Capture the cell that displays the provided text and extract its [X, Y] central coordinate. 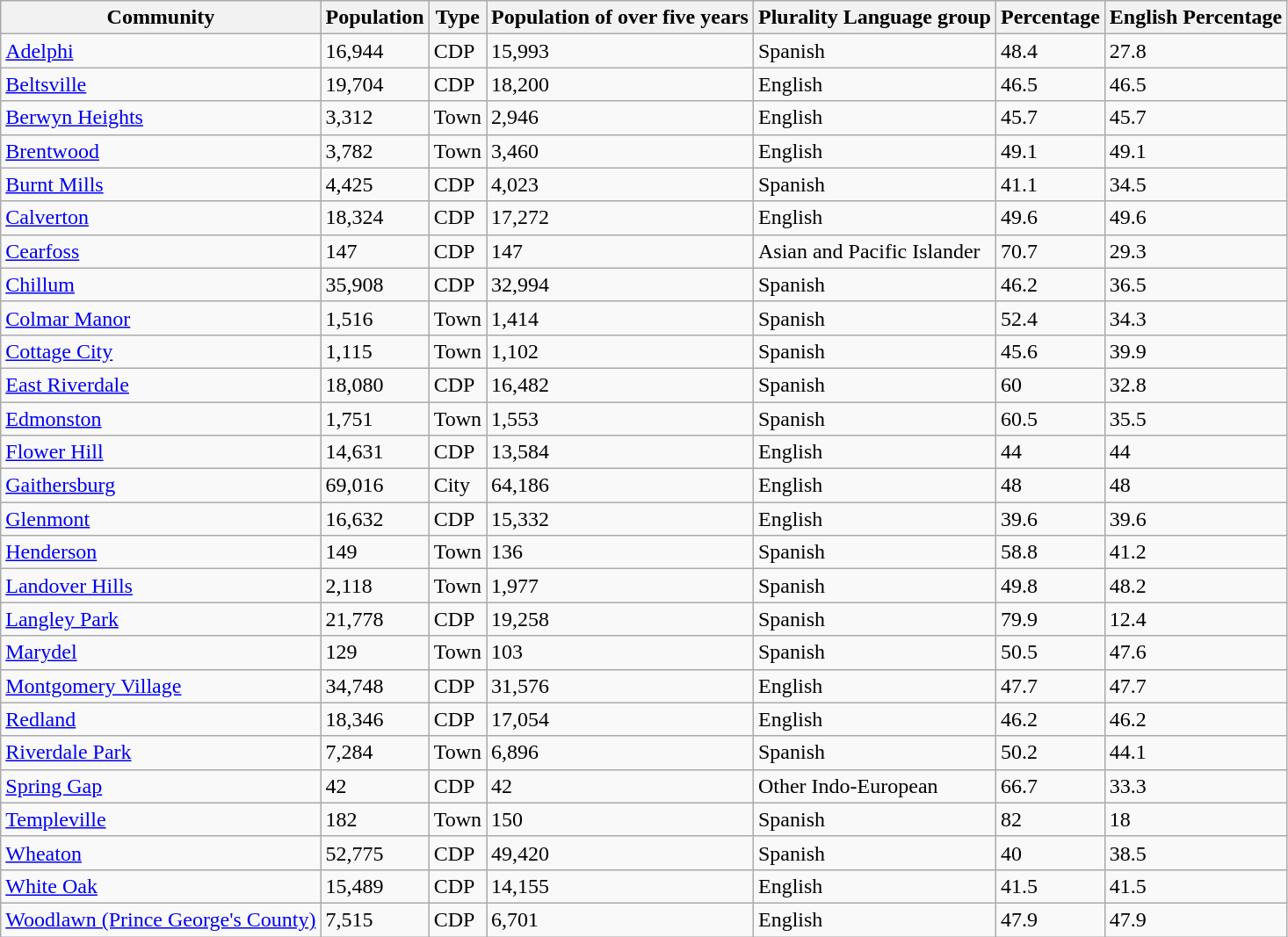
32.8 [1195, 385]
149 [374, 552]
Chillum [161, 285]
18,324 [374, 218]
136 [620, 552]
34.3 [1195, 318]
36.5 [1195, 285]
Glenmont [161, 519]
34,748 [374, 686]
29.3 [1195, 251]
41.1 [1050, 184]
19,258 [620, 619]
60.5 [1050, 419]
Montgomery Village [161, 686]
Gaithersburg [161, 486]
1,977 [620, 586]
Wheaton [161, 853]
Adelphi [161, 51]
1,751 [374, 419]
49,420 [620, 853]
15,489 [374, 886]
3,460 [620, 151]
49.8 [1050, 586]
103 [620, 652]
82 [1050, 819]
16,632 [374, 519]
Henderson [161, 552]
2,118 [374, 586]
Calverton [161, 218]
Other Indo-European [874, 786]
27.8 [1195, 51]
18 [1195, 819]
English Percentage [1195, 18]
14,631 [374, 452]
15,993 [620, 51]
Burnt Mills [161, 184]
Colmar Manor [161, 318]
45.6 [1050, 351]
Landover Hills [161, 586]
4,023 [620, 184]
44.1 [1195, 753]
182 [374, 819]
Beltsville [161, 84]
33.3 [1195, 786]
Templeville [161, 819]
Flower Hill [161, 452]
Langley Park [161, 619]
52,775 [374, 853]
Population of over five years [620, 18]
Riverdale Park [161, 753]
12.4 [1195, 619]
38.5 [1195, 853]
13,584 [620, 452]
Community [161, 18]
69,016 [374, 486]
48.4 [1050, 51]
2,946 [620, 118]
Percentage [1050, 18]
City [457, 486]
17,054 [620, 719]
1,414 [620, 318]
35,908 [374, 285]
66.7 [1050, 786]
6,896 [620, 753]
Asian and Pacific Islander [874, 251]
41.2 [1195, 552]
18,346 [374, 719]
1,516 [374, 318]
48.2 [1195, 586]
7,284 [374, 753]
18,080 [374, 385]
129 [374, 652]
18,200 [620, 84]
40 [1050, 853]
1,115 [374, 351]
19,704 [374, 84]
34.5 [1195, 184]
3,312 [374, 118]
Edmonston [161, 419]
35.5 [1195, 419]
Cearfoss [161, 251]
Brentwood [161, 151]
60 [1050, 385]
Redland [161, 719]
15,332 [620, 519]
58.8 [1050, 552]
52.4 [1050, 318]
17,272 [620, 218]
70.7 [1050, 251]
21,778 [374, 619]
31,576 [620, 686]
1,553 [620, 419]
Plurality Language group [874, 18]
Marydel [161, 652]
Berwyn Heights [161, 118]
64,186 [620, 486]
Cottage City [161, 351]
Type [457, 18]
White Oak [161, 886]
39.9 [1195, 351]
East Riverdale [161, 385]
16,482 [620, 385]
79.9 [1050, 619]
50.5 [1050, 652]
50.2 [1050, 753]
1,102 [620, 351]
14,155 [620, 886]
150 [620, 819]
Population [374, 18]
47.6 [1195, 652]
Woodlawn (Prince George's County) [161, 919]
4,425 [374, 184]
16,944 [374, 51]
3,782 [374, 151]
32,994 [620, 285]
7,515 [374, 919]
Spring Gap [161, 786]
6,701 [620, 919]
